Capture the cell that displays the provided text and extract its (X, Y) central coordinate. 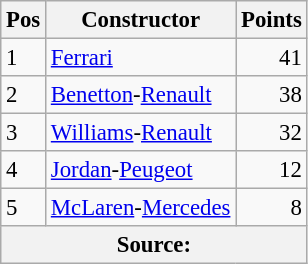
2 (24, 95)
Benetton-Renault (141, 95)
Points (272, 20)
4 (24, 170)
Constructor (141, 20)
Williams-Renault (141, 133)
41 (272, 58)
1 (24, 58)
12 (272, 170)
3 (24, 133)
8 (272, 208)
Ferrari (141, 58)
McLaren-Mercedes (141, 208)
32 (272, 133)
38 (272, 95)
Pos (24, 20)
Jordan-Peugeot (141, 170)
5 (24, 208)
Source: (154, 245)
